Find where the given text appears and provide that cell's center as [x, y] coordinate. 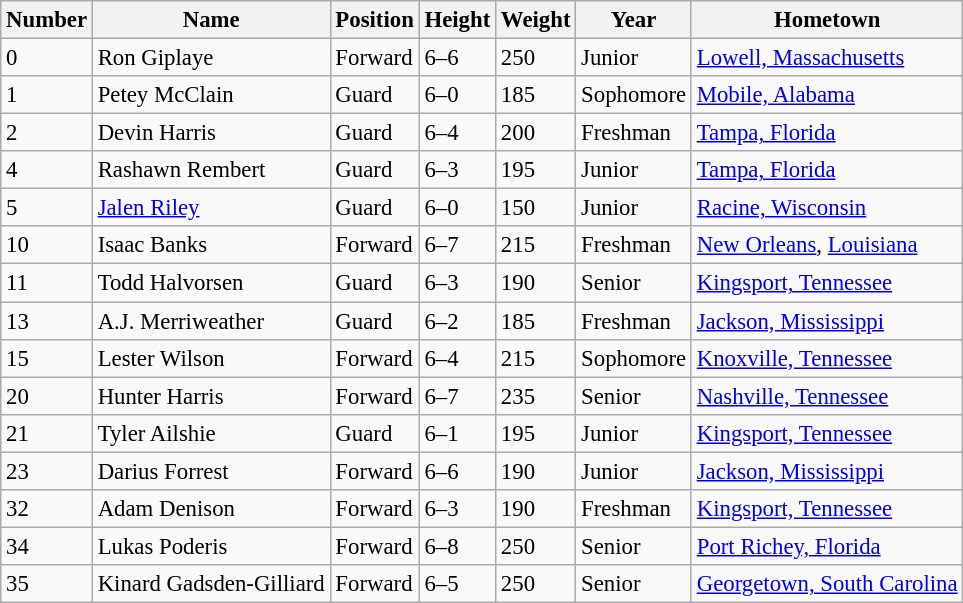
Port Richey, Florida [827, 546]
Position [374, 20]
Ron Giplaye [211, 58]
0 [47, 58]
Lester Wilson [211, 358]
235 [536, 396]
23 [47, 471]
Devin Harris [211, 133]
Todd Halvorsen [211, 283]
4 [47, 170]
Knoxville, Tennessee [827, 358]
Petey McClain [211, 95]
10 [47, 245]
New Orleans, Louisiana [827, 245]
Darius Forrest [211, 471]
Mobile, Alabama [827, 95]
Weight [536, 20]
Name [211, 20]
5 [47, 208]
Isaac Banks [211, 245]
Hunter Harris [211, 396]
Number [47, 20]
A.J. Merriweather [211, 321]
2 [47, 133]
15 [47, 358]
Rashawn Rembert [211, 170]
11 [47, 283]
Hometown [827, 20]
6–8 [457, 546]
Racine, Wisconsin [827, 208]
6–1 [457, 433]
Height [457, 20]
34 [47, 546]
32 [47, 509]
1 [47, 95]
21 [47, 433]
Jalen Riley [211, 208]
Lukas Poderis [211, 546]
Tyler Ailshie [211, 433]
6–2 [457, 321]
13 [47, 321]
200 [536, 133]
Kinard Gadsden-Gilliard [211, 584]
Georgetown, South Carolina [827, 584]
6–5 [457, 584]
Year [634, 20]
Lowell, Massachusetts [827, 58]
150 [536, 208]
35 [47, 584]
Nashville, Tennessee [827, 396]
20 [47, 396]
Adam Denison [211, 509]
